Return [X, Y] of the center of cell containing provided text 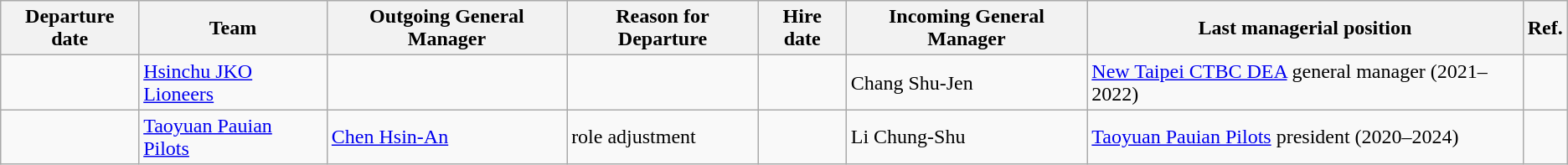
New Taipei CTBC DEA general manager (2021–2022) [1305, 82]
Taoyuan Pauian Pilots president (2020–2024) [1305, 137]
Hsinchu JKO Lioneers [233, 82]
Ref. [1545, 28]
Chang Shu-Jen [967, 82]
Hire date [802, 28]
Departure date [70, 28]
Team [233, 28]
Chen Hsin-An [446, 137]
Last managerial position [1305, 28]
role adjustment [663, 137]
Li Chung-Shu [967, 137]
Taoyuan Pauian Pilots [233, 137]
Reason for Departure [663, 28]
Outgoing General Manager [446, 28]
Incoming General Manager [967, 28]
